Scan for the cell matching the given text and deliver its [X, Y] coordinate at center. 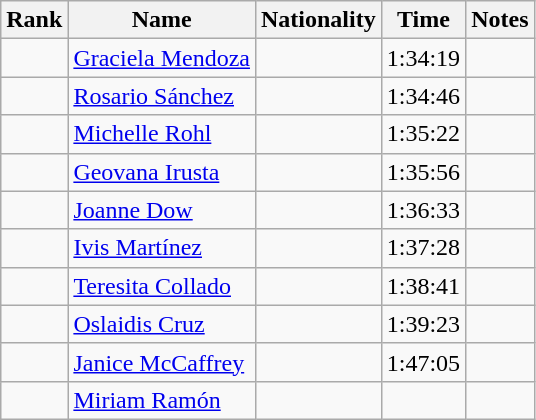
Janice McCaffrey [162, 362]
Michelle Rohl [162, 134]
1:39:23 [423, 324]
Joanne Dow [162, 210]
Oslaidis Cruz [162, 324]
1:38:41 [423, 286]
1:34:46 [423, 96]
Ivis Martínez [162, 248]
Teresita Collado [162, 286]
Nationality [318, 20]
Notes [500, 20]
1:47:05 [423, 362]
Geovana Irusta [162, 172]
1:37:28 [423, 248]
Time [423, 20]
Rosario Sánchez [162, 96]
Name [162, 20]
Graciela Mendoza [162, 58]
1:35:56 [423, 172]
1:35:22 [423, 134]
1:34:19 [423, 58]
Miriam Ramón [162, 400]
Rank [34, 20]
1:36:33 [423, 210]
